Pinpoint the cell where the given text exists, returning its (X, Y) midpoint coordinate. 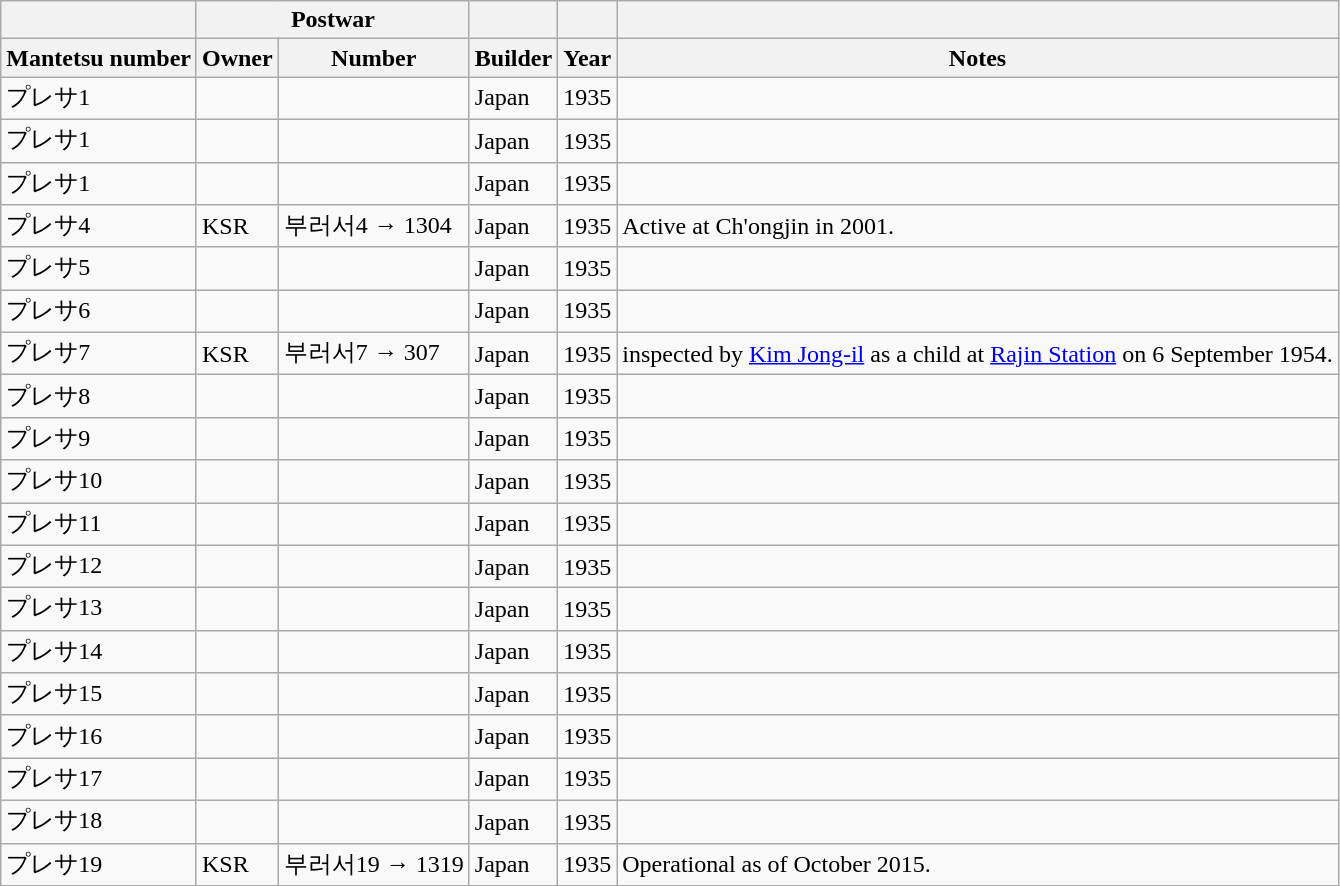
プレサ16 (99, 736)
プレサ11 (99, 524)
プレサ18 (99, 822)
부러서7 → 307 (374, 354)
プレサ9 (99, 438)
부러서19 → 1319 (374, 864)
プレサ14 (99, 652)
プレサ19 (99, 864)
Mantetsu number (99, 58)
Builder (513, 58)
Active at Ch'ongjin in 2001. (978, 226)
Year (588, 58)
プレサ17 (99, 780)
Operational as of October 2015. (978, 864)
プレサ4 (99, 226)
プレサ10 (99, 482)
プレサ8 (99, 396)
プレサ12 (99, 566)
Postwar (332, 20)
부러서4 → 1304 (374, 226)
プレサ7 (99, 354)
Notes (978, 58)
プレサ5 (99, 268)
inspected by Kim Jong-il as a child at Rajin Station on 6 September 1954. (978, 354)
プレサ13 (99, 610)
プレサ6 (99, 312)
Owner (237, 58)
Number (374, 58)
プレサ15 (99, 694)
